Scan for the cell matching the given text and deliver its [X, Y] coordinate at center. 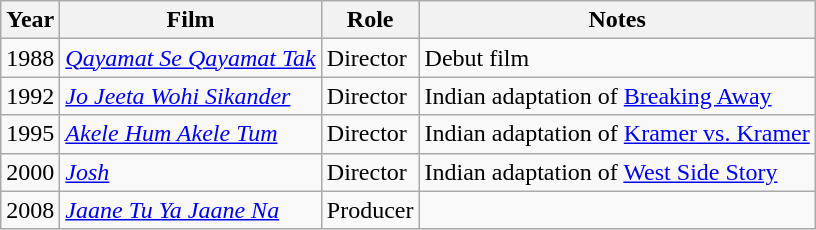
Indian adaptation of West Side Story [617, 172]
2008 [30, 210]
Indian adaptation of Breaking Away [617, 96]
Akele Hum Akele Tum [190, 134]
Jaane Tu Ya Jaane Na [190, 210]
1995 [30, 134]
Role [370, 20]
Indian adaptation of Kramer vs. Kramer [617, 134]
Josh [190, 172]
Debut film [617, 58]
1988 [30, 58]
Year [30, 20]
1992 [30, 96]
Producer [370, 210]
2000 [30, 172]
Film [190, 20]
Qayamat Se Qayamat Tak [190, 58]
Jo Jeeta Wohi Sikander [190, 96]
Notes [617, 20]
